Locate the cell with the specified text and output its [x, y] center coordinate. 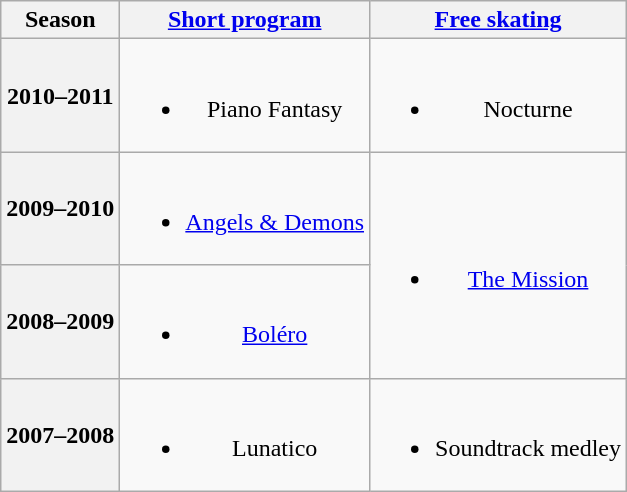
2009–2010 [60, 208]
Season [60, 20]
Nocturne [498, 96]
Short program [245, 20]
2008–2009 [60, 322]
2007–2008 [60, 434]
Soundtrack medley [498, 434]
Piano Fantasy [245, 96]
Angels & Demons [245, 208]
The Mission [498, 265]
2010–2011 [60, 96]
Lunatico [245, 434]
Free skating [498, 20]
Boléro [245, 322]
